Scan for the cell matching the given text and deliver its [x, y] coordinate at center. 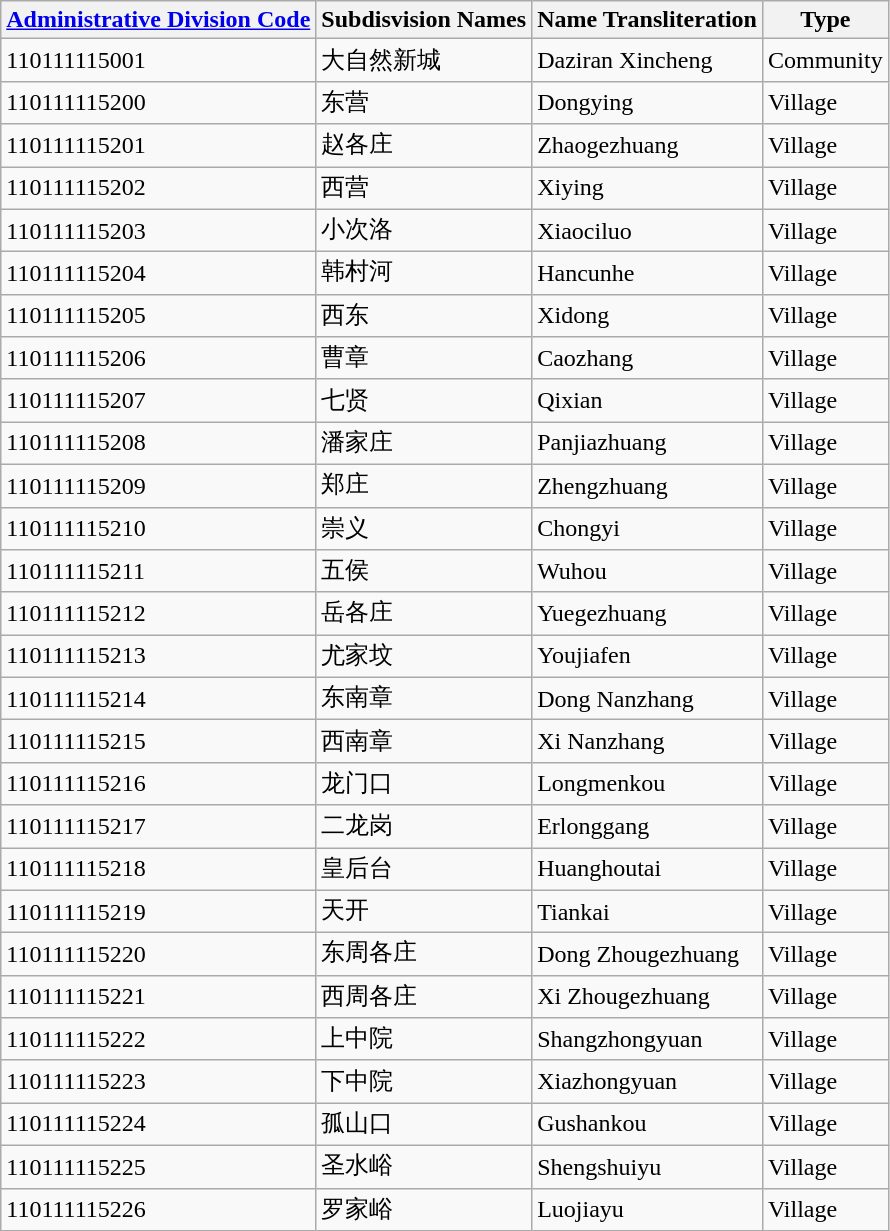
110111115218 [158, 870]
韩村河 [424, 274]
Dongying [648, 102]
Chongyi [648, 528]
Subdisvision Names [424, 20]
110111115224 [158, 1124]
上中院 [424, 1040]
Gushankou [648, 1124]
110111115212 [158, 614]
潘家庄 [424, 444]
110111115207 [158, 400]
郑庄 [424, 486]
龙门口 [424, 784]
110111115214 [158, 698]
110111115200 [158, 102]
Qixian [648, 400]
110111115001 [158, 60]
110111115219 [158, 912]
Caozhang [648, 358]
Name Transliteration [648, 20]
Hancunhe [648, 274]
Zhengzhuang [648, 486]
110111115213 [158, 656]
110111115210 [158, 528]
西东 [424, 316]
Community [825, 60]
Administrative Division Code [158, 20]
罗家峪 [424, 1210]
东南章 [424, 698]
Daziran Xincheng [648, 60]
Shangzhongyuan [648, 1040]
110111115205 [158, 316]
东周各庄 [424, 954]
尤家坟 [424, 656]
Panjiazhuang [648, 444]
Type [825, 20]
西周各庄 [424, 996]
110111115223 [158, 1082]
七贤 [424, 400]
Xiaociluo [648, 230]
二龙岗 [424, 826]
Wuhou [648, 572]
Dong Nanzhang [648, 698]
Yuegezhuang [648, 614]
赵各庄 [424, 146]
Xiying [648, 188]
五侯 [424, 572]
110111115201 [158, 146]
西南章 [424, 742]
110111115215 [158, 742]
Xidong [648, 316]
大自然新城 [424, 60]
110111115221 [158, 996]
110111115220 [158, 954]
Xiazhongyuan [648, 1082]
皇后台 [424, 870]
Longmenkou [648, 784]
Xi Nanzhang [648, 742]
西营 [424, 188]
Erlonggang [648, 826]
Youjiafen [648, 656]
110111115208 [158, 444]
Huanghoutai [648, 870]
东营 [424, 102]
岳各庄 [424, 614]
110111115226 [158, 1210]
小次洛 [424, 230]
Shengshuiyu [648, 1166]
110111115204 [158, 274]
110111115222 [158, 1040]
110111115217 [158, 826]
曹章 [424, 358]
圣水峪 [424, 1166]
110111115209 [158, 486]
Xi Zhougezhuang [648, 996]
110111115206 [158, 358]
Dong Zhougezhuang [648, 954]
孤山口 [424, 1124]
Zhaogezhuang [648, 146]
110111115216 [158, 784]
110111115203 [158, 230]
110111115202 [158, 188]
110111115225 [158, 1166]
Luojiayu [648, 1210]
下中院 [424, 1082]
Tiankai [648, 912]
110111115211 [158, 572]
天开 [424, 912]
崇义 [424, 528]
